Pinpoint the cell where the given text exists, returning its [x, y] midpoint coordinate. 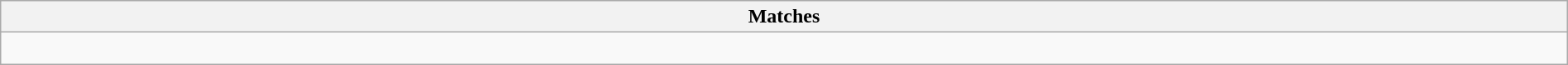
Matches [784, 17]
